From the cell containing the given text, extract its center point as [X, Y] coordinate. 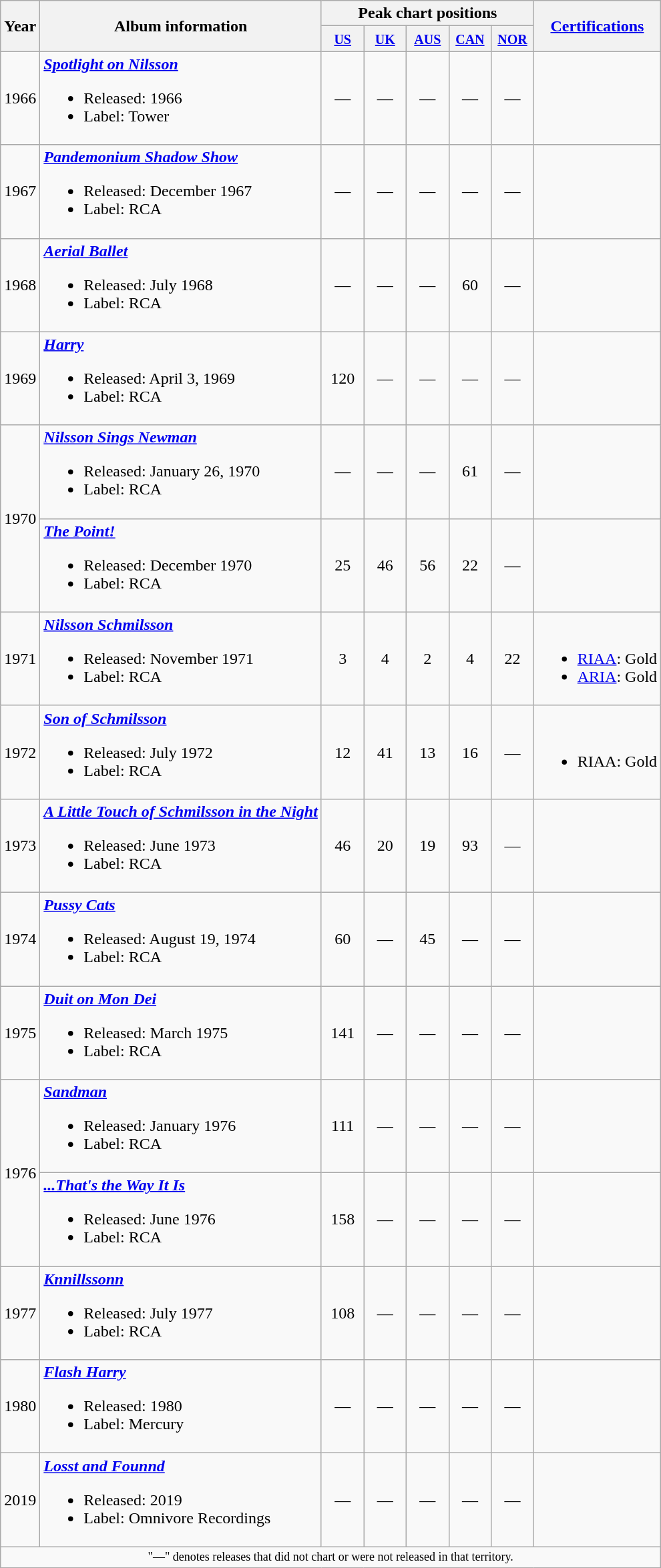
108 [343, 1313]
19 [428, 845]
The Point!Released: December 1970Label: RCA [181, 565]
KnnillssonnReleased: July 1977Label: RCA [181, 1313]
1968 [20, 285]
Losst and FounndReleased: 2019Label: Omnivore Recordings [181, 1500]
RIAA: Gold [597, 752]
1976 [20, 1173]
141 [343, 1033]
1966 [20, 98]
12 [343, 752]
1980 [20, 1407]
Nilsson Sings NewmanReleased: January 26, 1970Label: RCA [181, 472]
UK [385, 39]
41 [385, 752]
45 [428, 939]
1974 [20, 939]
16 [470, 752]
Pandemonium Shadow ShowReleased: December 1967Label: RCA [181, 191]
US [343, 39]
111 [343, 1126]
Spotlight on NilssonReleased: 1966Label: Tower [181, 98]
Album information [181, 26]
1970 [20, 518]
1972 [20, 752]
AUS [428, 39]
2019 [20, 1500]
Duit on Mon DeiReleased: March 1975Label: RCA [181, 1033]
"—" denotes releases that did not chart or were not released in that territory. [331, 1557]
Pussy CatsReleased: August 19, 1974Label: RCA [181, 939]
Nilsson SchmilssonReleased: November 1971Label: RCA [181, 659]
Peak chart positions [427, 13]
SandmanReleased: January 1976Label: RCA [181, 1126]
...That's the Way It IsReleased: June 1976Label: RCA [181, 1220]
A Little Touch of Schmilsson in the NightReleased: June 1973Label: RCA [181, 845]
1973 [20, 845]
3 [343, 659]
Year [20, 26]
CAN [470, 39]
1967 [20, 191]
120 [343, 378]
1977 [20, 1313]
HarryReleased: April 3, 1969Label: RCA [181, 378]
RIAA: GoldARIA: Gold [597, 659]
25 [343, 565]
Certifications [597, 26]
158 [343, 1220]
1971 [20, 659]
20 [385, 845]
1969 [20, 378]
56 [428, 565]
93 [470, 845]
61 [470, 472]
1975 [20, 1033]
Aerial BalletReleased: July 1968Label: RCA [181, 285]
13 [428, 752]
2 [428, 659]
Flash HarryReleased: 1980Label: Mercury [181, 1407]
NOR [513, 39]
Son of SchmilssonReleased: July 1972Label: RCA [181, 752]
